Detect which cell encompasses the target text, then output its [X, Y] center coordinate. 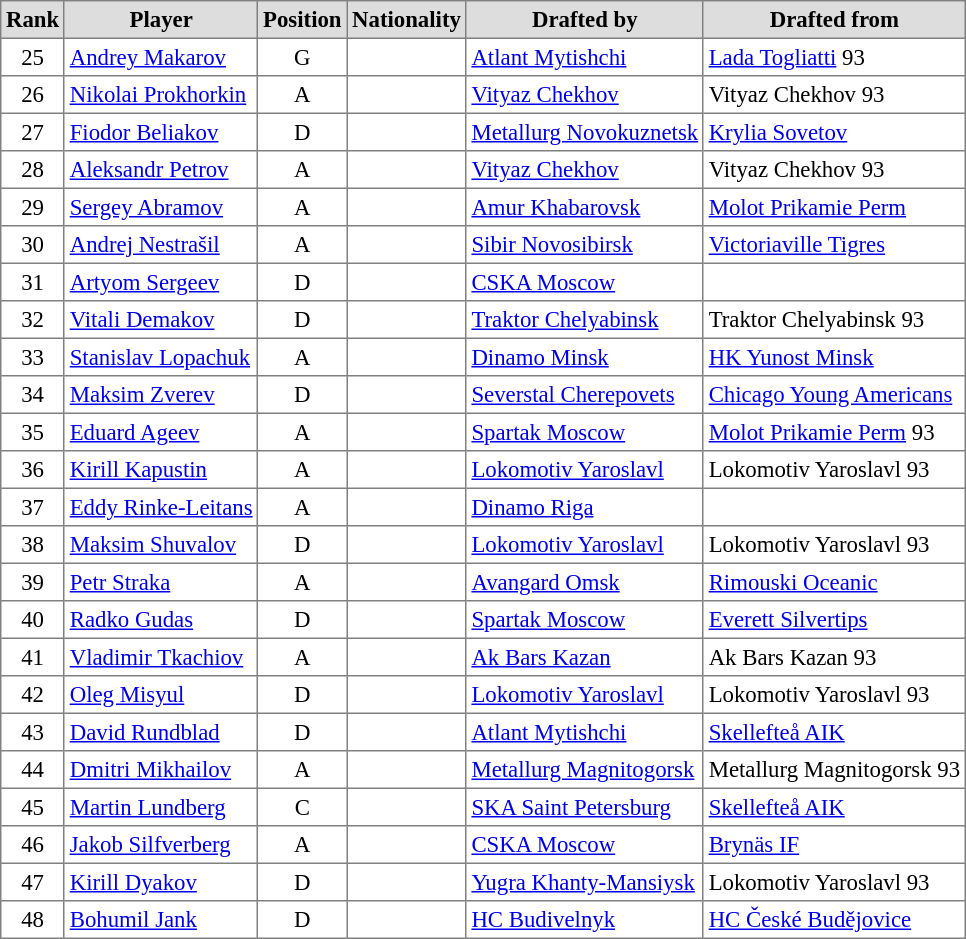
Maksim Shuvalov [160, 545]
Rank [33, 20]
Traktor Chelyabinsk 93 [834, 320]
Bohumil Jank [160, 920]
Dmitri Mikhailov [160, 770]
29 [33, 207]
Player [160, 20]
Radko Gudas [160, 620]
Drafted by [584, 20]
David Rundblad [160, 732]
G [302, 57]
Jakob Silfverberg [160, 845]
30 [33, 245]
32 [33, 320]
Andrey Makarov [160, 57]
39 [33, 582]
Vladimir Tkachiov [160, 657]
45 [33, 807]
27 [33, 132]
Ak Bars Kazan [584, 657]
42 [33, 695]
Krylia Sovetov [834, 132]
Dinamo Minsk [584, 357]
Traktor Chelyabinsk [584, 320]
Ak Bars Kazan 93 [834, 657]
41 [33, 657]
Amur Khabarovsk [584, 207]
Fiodor Beliakov [160, 132]
Victoriaville Tigres [834, 245]
Vitali Demakov [160, 320]
26 [33, 95]
Rimouski Oceanic [834, 582]
43 [33, 732]
28 [33, 170]
37 [33, 507]
40 [33, 620]
Eddy Rinke-Leitans [160, 507]
SKA Saint Petersburg [584, 807]
Kirill Kapustin [160, 470]
33 [33, 357]
Metallurg Magnitogorsk 93 [834, 770]
Stanislav Lopachuk [160, 357]
36 [33, 470]
31 [33, 282]
Sergey Abramov [160, 207]
Severstal Cherepovets [584, 395]
Andrej Nestrašil [160, 245]
Oleg Misyul [160, 695]
HK Yunost Minsk [834, 357]
38 [33, 545]
Lada Togliatti 93 [834, 57]
Sibir Novosibirsk [584, 245]
35 [33, 432]
46 [33, 845]
Position [302, 20]
Drafted from [834, 20]
Molot Prikamie Perm 93 [834, 432]
Yugra Khanty-Mansiysk [584, 882]
Eduard Ageev [160, 432]
Dinamo Riga [584, 507]
Kirill Dyakov [160, 882]
Metallurg Magnitogorsk [584, 770]
Petr Straka [160, 582]
34 [33, 395]
Artyom Sergeev [160, 282]
Maksim Zverev [160, 395]
Metallurg Novokuznetsk [584, 132]
HC České Budějovice [834, 920]
C [302, 807]
Everett Silvertips [834, 620]
Martin Lundberg [160, 807]
Avangard Omsk [584, 582]
Nikolai Prokhorkin [160, 95]
44 [33, 770]
Molot Prikamie Perm [834, 207]
47 [33, 882]
Brynäs IF [834, 845]
Chicago Young Americans [834, 395]
Nationality [406, 20]
25 [33, 57]
HC Budivelnyk [584, 920]
Aleksandr Petrov [160, 170]
48 [33, 920]
